Identify which cell holds the provided text, then report its (x, y) central coordinate. 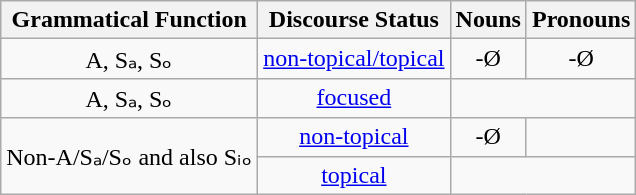
Discourse Status (354, 20)
focused (354, 98)
Nouns (488, 20)
topical (354, 175)
Pronouns (580, 20)
Grammatical Function (130, 20)
non-topical/topical (354, 59)
Non-A/Sₐ/Sₒ and also Sᵢₒ (130, 156)
non-topical (354, 137)
